Return the [X, Y] coordinate for the center point of the cell that contains the specified text.  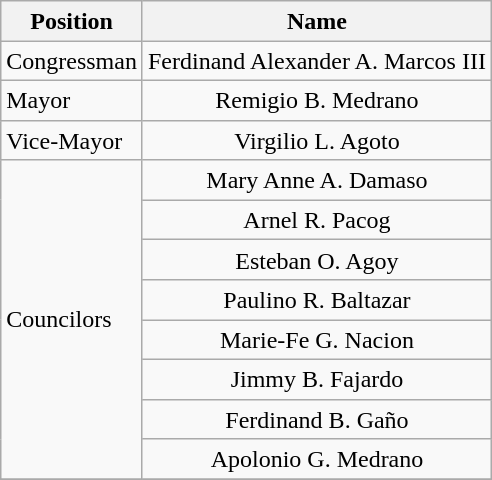
Remigio B. Medrano [316, 100]
Mary Anne A. Damaso [316, 180]
Paulino R. Baltazar [316, 300]
Apolonio G. Medrano [316, 459]
Marie-Fe G. Nacion [316, 340]
Ferdinand Alexander A. Marcos III [316, 61]
Congressman [72, 61]
Esteban O. Agoy [316, 260]
Name [316, 21]
Mayor [72, 100]
Councilors [72, 320]
Position [72, 21]
Jimmy B. Fajardo [316, 379]
Vice-Mayor [72, 140]
Arnel R. Pacog [316, 220]
Ferdinand B. Gaño [316, 419]
Virgilio L. Agoto [316, 140]
